Search for the cell housing the specified text and yield its [X, Y] center coordinate. 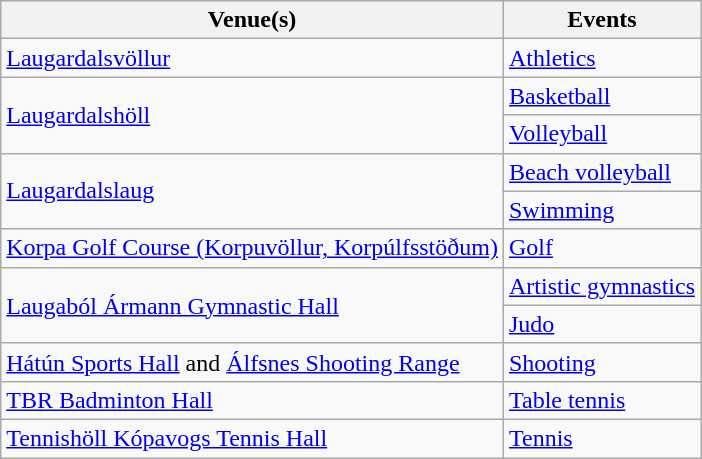
Laugaból Ármann Gymnastic Hall [252, 305]
Tennis [602, 438]
Volleyball [602, 134]
Beach volleyball [602, 172]
Basketball [602, 96]
Athletics [602, 58]
Venue(s) [252, 20]
Laugardalsvöllur [252, 58]
Golf [602, 248]
Judo [602, 324]
Korpa Golf Course (Korpuvöllur, Korpúlfsstöðum) [252, 248]
Artistic gymnastics [602, 286]
Tennishöll Kópavogs Tennis Hall [252, 438]
Shooting [602, 362]
TBR Badminton Hall [252, 400]
Laugardalslaug [252, 191]
Hátún Sports Hall and Álfsnes Shooting Range [252, 362]
Events [602, 20]
Swimming [602, 210]
Table tennis [602, 400]
Laugardalshöll [252, 115]
